Locate the cell with the specified text and output its (x, y) center coordinate. 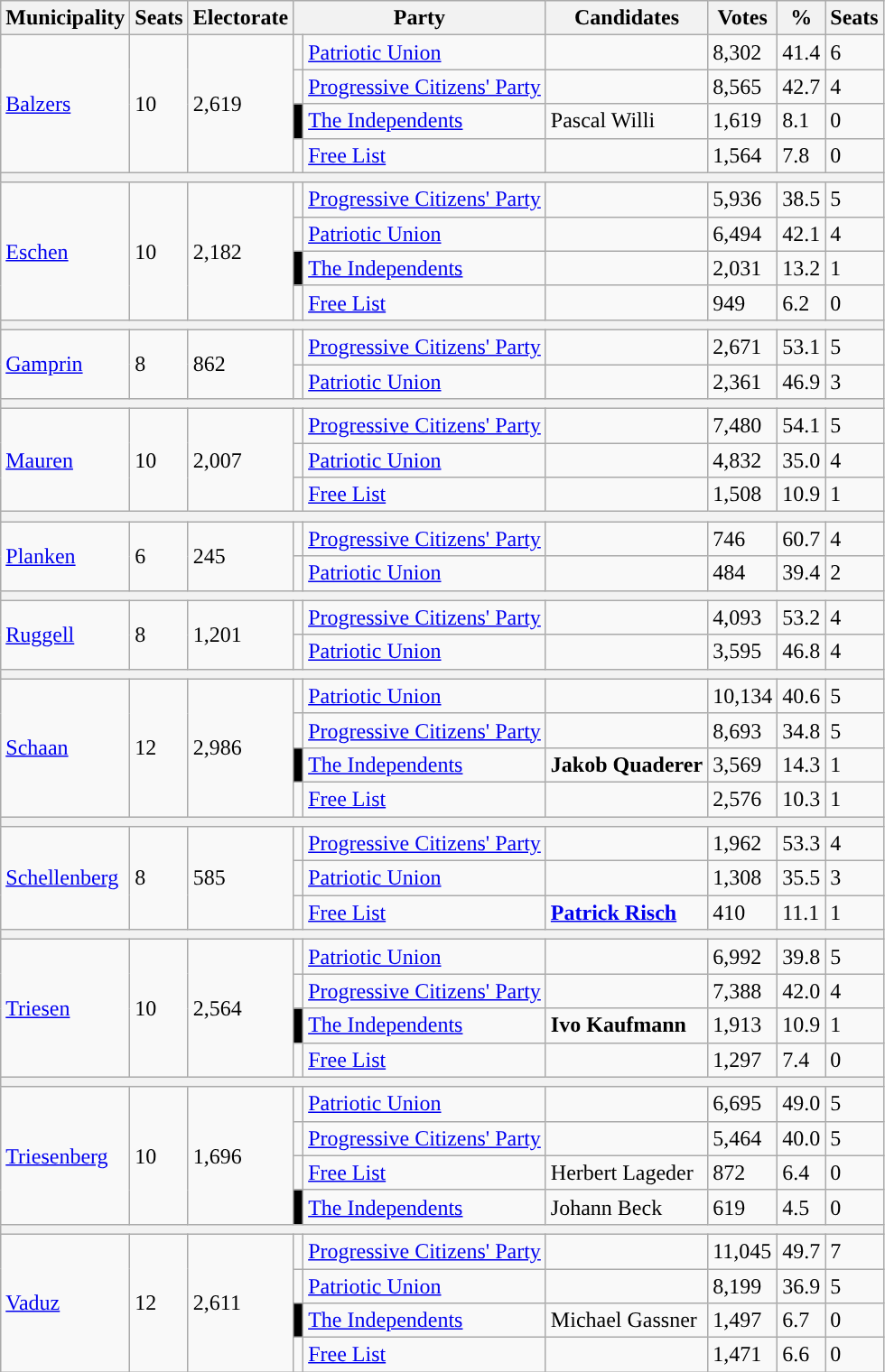
7.8 (802, 155)
6.6 (802, 1355)
6.2 (802, 302)
40.0 (802, 1138)
4,093 (742, 617)
1,619 (742, 121)
Herbert Lageder (627, 1173)
4,832 (742, 460)
Jakob Quaderer (627, 765)
10,134 (742, 696)
13.2 (802, 268)
Votes (742, 18)
Party (420, 18)
5,464 (742, 1138)
42.7 (802, 87)
2,182 (240, 251)
53.3 (802, 844)
1,471 (742, 1355)
53.1 (802, 347)
4.5 (802, 1207)
1,308 (742, 878)
862 (240, 364)
1,962 (742, 844)
8,693 (742, 730)
Schellenberg (65, 878)
585 (240, 878)
2,619 (240, 104)
7.4 (802, 1060)
Johann Beck (627, 1207)
6.7 (802, 1321)
3,595 (742, 652)
5,936 (742, 199)
619 (742, 1207)
6.4 (802, 1173)
410 (742, 913)
8,302 (742, 52)
38.5 (802, 199)
11,045 (742, 1251)
484 (742, 573)
41.4 (802, 52)
2,611 (240, 1302)
2,671 (742, 347)
Balzers (65, 104)
8.1 (802, 121)
Vaduz (65, 1302)
39.8 (802, 957)
Planken (65, 556)
Ivo Kaufmann (627, 1025)
Ruggell (65, 635)
1,696 (240, 1155)
949 (742, 302)
1,201 (240, 635)
36.9 (802, 1286)
Schaan (65, 747)
40.6 (802, 696)
46.8 (802, 652)
2 (854, 573)
2,986 (240, 747)
46.9 (802, 382)
1,297 (742, 1060)
49.7 (802, 1251)
35.0 (802, 460)
7,388 (742, 991)
746 (742, 539)
8,199 (742, 1286)
245 (240, 556)
2,031 (742, 268)
Triesenberg (65, 1155)
Mauren (65, 460)
7 (854, 1251)
6,494 (742, 234)
2,007 (240, 460)
49.0 (802, 1104)
14.3 (802, 765)
6,992 (742, 957)
Electorate (240, 18)
54.1 (802, 426)
2,564 (240, 1008)
1,508 (742, 495)
42.1 (802, 234)
53.2 (802, 617)
1,497 (742, 1321)
Patrick Risch (627, 913)
Eschen (65, 251)
6,695 (742, 1104)
Pascal Willi (627, 121)
1,913 (742, 1025)
34.8 (802, 730)
872 (742, 1173)
% (802, 18)
2,576 (742, 799)
42.0 (802, 991)
2,361 (742, 382)
39.4 (802, 573)
Triesen (65, 1008)
Gamprin (65, 364)
11.1 (802, 913)
1,564 (742, 155)
Candidates (627, 18)
Michael Gassner (627, 1321)
3,569 (742, 765)
10.3 (802, 799)
35.5 (802, 878)
Municipality (65, 18)
7,480 (742, 426)
60.7 (802, 539)
8,565 (742, 87)
